Find where the given text appears and provide that cell's center as (x, y) coordinate. 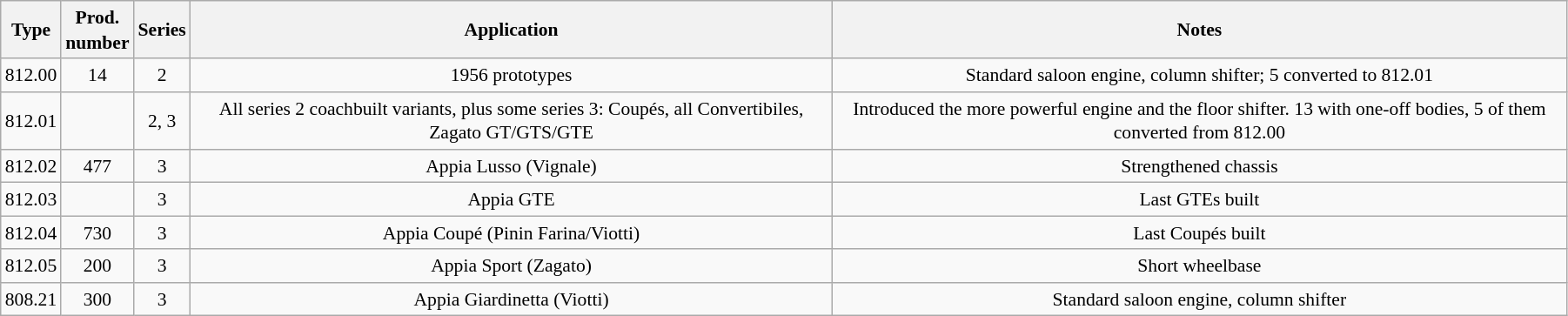
Strengthened chassis (1199, 166)
200 (97, 266)
Last GTEs built (1199, 199)
730 (97, 232)
Introduced the more powerful engine and the floor shifter. 13 with one-off bodies, 5 of them converted from 812.00 (1199, 121)
812.04 (31, 232)
Last Coupés built (1199, 232)
Standard saloon engine, column shifter (1199, 299)
Appia Coupé (Pinin Farina/Viotti) (512, 232)
Notes (1199, 30)
Appia Giardinetta (Viotti) (512, 299)
Appia GTE (512, 199)
812.01 (31, 121)
808.21 (31, 299)
14 (97, 75)
1956 prototypes (512, 75)
Series (162, 30)
Appia Sport (Zagato) (512, 266)
Prod.number (97, 30)
Appia Lusso (Vignale) (512, 166)
300 (97, 299)
Type (31, 30)
All series 2 coachbuilt variants, plus some series 3: Coupés, all Convertibiles, Zagato GT/GTS/GTE (512, 121)
812.00 (31, 75)
Application (512, 30)
812.05 (31, 266)
2, 3 (162, 121)
Short wheelbase (1199, 266)
2 (162, 75)
812.02 (31, 166)
477 (97, 166)
812.03 (31, 199)
Standard saloon engine, column shifter; 5 converted to 812.01 (1199, 75)
